Return the [X, Y] coordinate for the center point of the cell that contains the specified text.  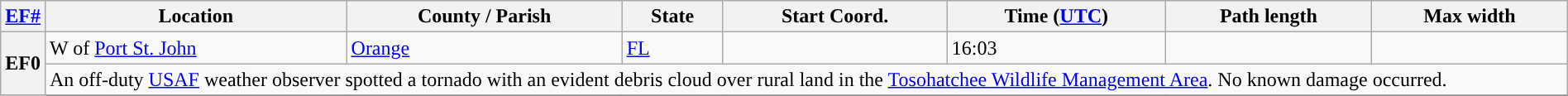
Location [195, 17]
EF0 [23, 64]
Start Coord. [835, 17]
W of Port St. John [195, 48]
EF# [23, 17]
FL [672, 48]
Path length [1269, 17]
16:03 [1056, 48]
Time (UTC) [1056, 17]
Orange [485, 48]
Max width [1470, 17]
County / Parish [485, 17]
State [672, 17]
